Return (X, Y) of the center of cell containing provided text 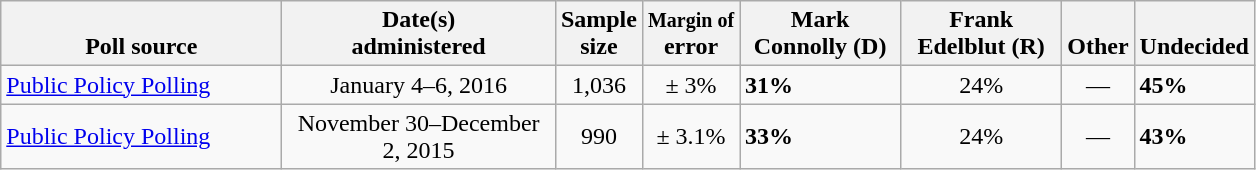
± 3% (690, 85)
33% (820, 136)
Poll source (142, 34)
45% (1194, 85)
November 30–December 2, 2015 (419, 136)
Samplesize (598, 34)
± 3.1% (690, 136)
Undecided (1194, 34)
31% (820, 85)
Margin oferror (690, 34)
1,036 (598, 85)
Date(s)administered (419, 34)
43% (1194, 136)
990 (598, 136)
FrankEdelblut (R) (982, 34)
MarkConnolly (D) (820, 34)
Other (1098, 34)
January 4–6, 2016 (419, 85)
